Identify which cell holds the provided text, then report its (x, y) central coordinate. 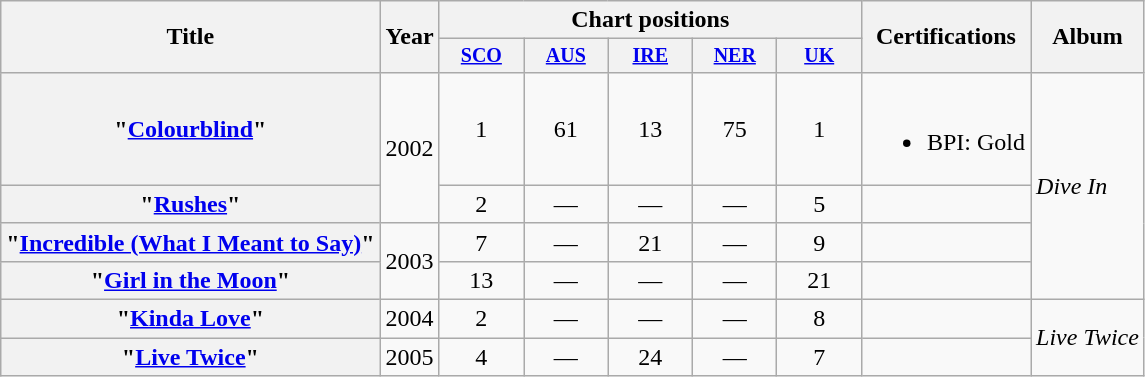
"Rushes" (190, 204)
AUS (566, 56)
"Colourblind" (190, 128)
Live Twice (1088, 338)
"Girl in the Moon" (190, 280)
SCO (481, 56)
4 (481, 357)
Dive In (1088, 186)
5 (819, 204)
8 (819, 319)
2005 (410, 357)
2002 (410, 148)
Year (410, 37)
Chart positions (650, 20)
NER (735, 56)
2004 (410, 319)
"Live Twice" (190, 357)
9 (819, 242)
"Kinda Love" (190, 319)
Certifications (946, 37)
IRE (650, 56)
75 (735, 128)
61 (566, 128)
Title (190, 37)
Album (1088, 37)
24 (650, 357)
UK (819, 56)
BPI: Gold (946, 128)
2003 (410, 261)
"Incredible (What I Meant to Say)" (190, 242)
